Locate the cell with the specified text and output its (x, y) center coordinate. 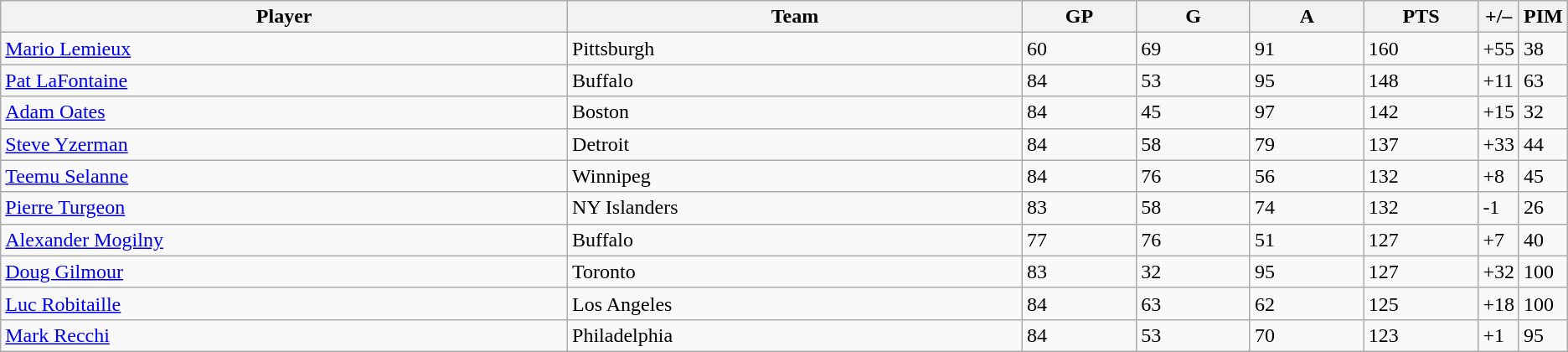
+8 (1499, 176)
26 (1543, 208)
97 (1307, 112)
77 (1079, 240)
Mario Lemieux (285, 49)
Toronto (796, 272)
Adam Oates (285, 112)
60 (1079, 49)
62 (1307, 303)
148 (1421, 80)
Doug Gilmour (285, 272)
Detroit (796, 144)
56 (1307, 176)
NY Islanders (796, 208)
G (1194, 17)
Pierre Turgeon (285, 208)
125 (1421, 303)
Team (796, 17)
+/– (1499, 17)
123 (1421, 335)
Mark Recchi (285, 335)
Pat LaFontaine (285, 80)
142 (1421, 112)
PIM (1543, 17)
+11 (1499, 80)
+7 (1499, 240)
40 (1543, 240)
91 (1307, 49)
GP (1079, 17)
44 (1543, 144)
+33 (1499, 144)
PTS (1421, 17)
137 (1421, 144)
Teemu Selanne (285, 176)
69 (1194, 49)
Philadelphia (796, 335)
Alexander Mogilny (285, 240)
+15 (1499, 112)
74 (1307, 208)
-1 (1499, 208)
Los Angeles (796, 303)
Player (285, 17)
79 (1307, 144)
51 (1307, 240)
70 (1307, 335)
Winnipeg (796, 176)
+18 (1499, 303)
Steve Yzerman (285, 144)
160 (1421, 49)
A (1307, 17)
Luc Robitaille (285, 303)
+1 (1499, 335)
+55 (1499, 49)
Boston (796, 112)
Pittsburgh (796, 49)
+32 (1499, 272)
38 (1543, 49)
